Scan for the cell matching the given text and deliver its [X, Y] coordinate at center. 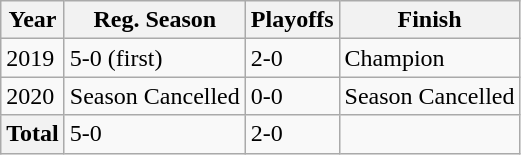
Playoffs [292, 20]
Finish [430, 20]
0-0 [292, 96]
Year [33, 20]
Reg. Season [154, 20]
2019 [33, 58]
5-0 [154, 134]
Champion [430, 58]
5-0 (first) [154, 58]
2020 [33, 96]
Total [33, 134]
